Output the [X, Y] coordinate of the center of the cell containing the given text.  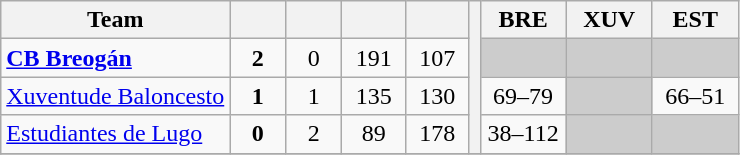
107 [437, 58]
69–79 [523, 96]
Team [116, 20]
130 [437, 96]
89 [374, 134]
191 [374, 58]
XUV [609, 20]
BRE [523, 20]
178 [437, 134]
135 [374, 96]
Estudiantes de Lugo [116, 134]
CB Breogán [116, 58]
Xuventude Baloncesto [116, 96]
38–112 [523, 134]
66–51 [695, 96]
EST [695, 20]
